Provide the [X, Y] coordinate of the cell's center where the given text is located.  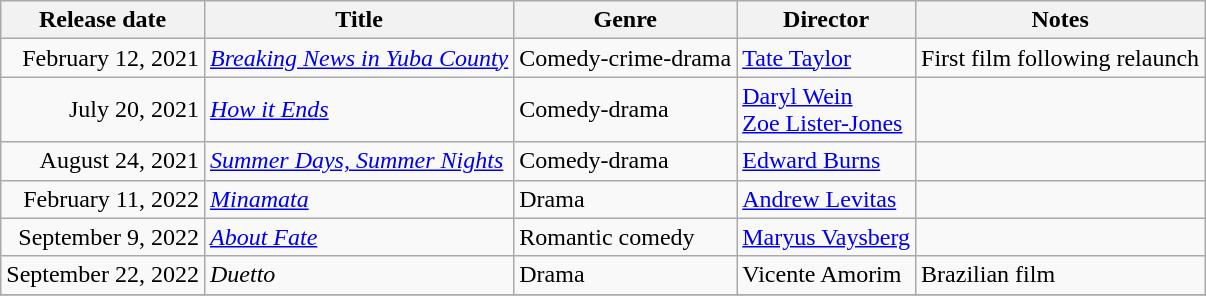
Daryl WeinZoe Lister-Jones [826, 110]
February 12, 2021 [103, 58]
Vicente Amorim [826, 275]
September 22, 2022 [103, 275]
Brazilian film [1060, 275]
Release date [103, 20]
Romantic comedy [626, 237]
February 11, 2022 [103, 199]
September 9, 2022 [103, 237]
Andrew Levitas [826, 199]
Director [826, 20]
July 20, 2021 [103, 110]
Breaking News in Yuba County [358, 58]
Minamata [358, 199]
Maryus Vaysberg [826, 237]
Comedy-crime-drama [626, 58]
About Fate [358, 237]
Tate Taylor [826, 58]
August 24, 2021 [103, 161]
Title [358, 20]
Summer Days, Summer Nights [358, 161]
Duetto [358, 275]
Genre [626, 20]
How it Ends [358, 110]
First film following relaunch [1060, 58]
Notes [1060, 20]
Edward Burns [826, 161]
